Return [X, Y] of the center of cell containing provided text 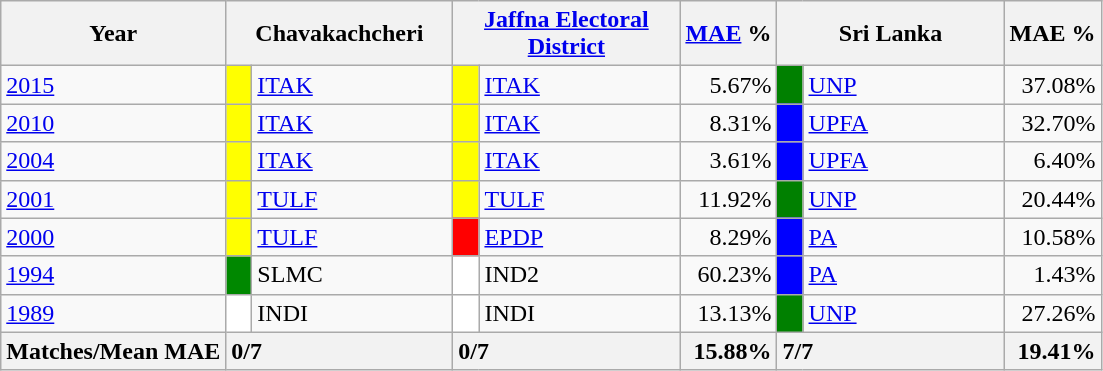
Jaffna Electoral District [566, 34]
15.88% [728, 351]
37.08% [1052, 85]
Year [114, 34]
11.92% [728, 199]
EPDP [580, 237]
Matches/Mean MAE [114, 351]
1989 [114, 313]
8.31% [728, 123]
3.61% [728, 161]
20.44% [1052, 199]
5.67% [728, 85]
8.29% [728, 237]
Chavakachcheri [340, 34]
10.58% [1052, 237]
2010 [114, 123]
Sri Lanka [890, 34]
IND2 [580, 275]
1.43% [1052, 275]
2004 [114, 161]
7/7 [890, 351]
13.13% [728, 313]
1994 [114, 275]
SLMC [352, 275]
6.40% [1052, 161]
2001 [114, 199]
32.70% [1052, 123]
60.23% [728, 275]
27.26% [1052, 313]
2000 [114, 237]
2015 [114, 85]
19.41% [1052, 351]
